For the text-containing cell, return its midpoint in [X, Y] coordinate format. 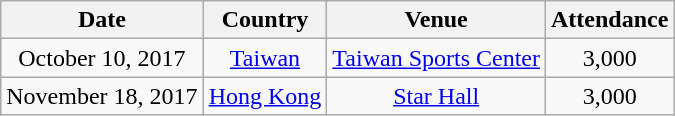
Country [265, 20]
Taiwan [265, 58]
Taiwan Sports Center [436, 58]
October 10, 2017 [102, 58]
Venue [436, 20]
November 18, 2017 [102, 96]
Date [102, 20]
Star Hall [436, 96]
Hong Kong [265, 96]
Attendance [610, 20]
